Identify which cell holds the provided text, then report its (X, Y) central coordinate. 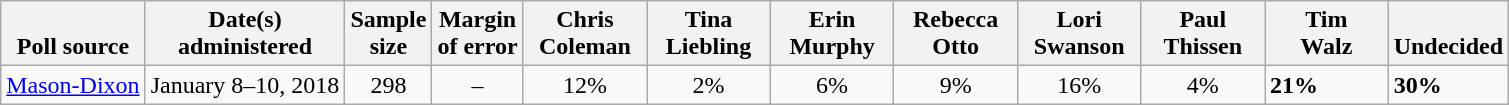
298 (388, 85)
Marginof error (478, 34)
Mason-Dixon (73, 85)
January 8–10, 2018 (245, 85)
21% (1327, 85)
RebeccaOtto (956, 34)
TinaLiebling (709, 34)
PaulThissen (1203, 34)
LoriSwanson (1079, 34)
4% (1203, 85)
Poll source (73, 34)
Samplesize (388, 34)
ErinMurphy (832, 34)
Date(s)administered (245, 34)
TimWalz (1327, 34)
30% (1448, 85)
6% (832, 85)
ChrisColeman (585, 34)
12% (585, 85)
16% (1079, 85)
9% (956, 85)
2% (709, 85)
– (478, 85)
Undecided (1448, 34)
